Output the [X, Y] coordinate of the center of the cell containing the given text.  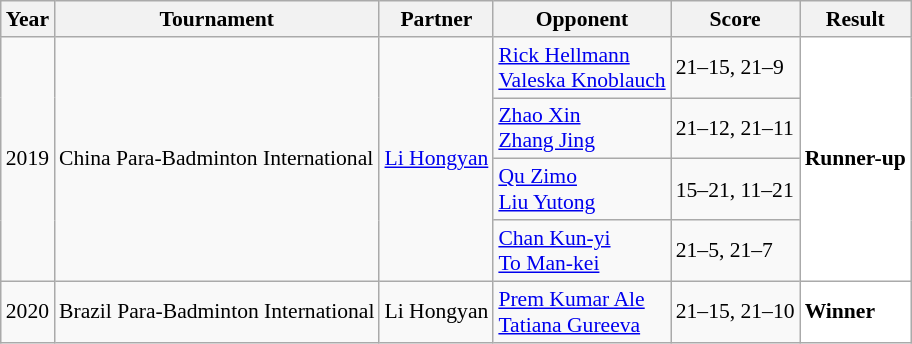
Tournament [216, 19]
Brazil Para-Badminton International [216, 312]
Partner [436, 19]
21–15, 21–9 [736, 68]
21–5, 21–7 [736, 250]
Prem Kumar Ale Tatiana Gureeva [582, 312]
15–21, 11–21 [736, 190]
Chan Kun-yi To Man-kei [582, 250]
2020 [28, 312]
21–15, 21–10 [736, 312]
Zhao Xin Zhang Jing [582, 128]
Year [28, 19]
Winner [856, 312]
Runner-up [856, 159]
Rick Hellmann Valeska Knoblauch [582, 68]
21–12, 21–11 [736, 128]
Score [736, 19]
Opponent [582, 19]
China Para-Badminton International [216, 159]
2019 [28, 159]
Result [856, 19]
Qu Zimo Liu Yutong [582, 190]
